Extract the [X, Y] coordinate from the center of the cell holding the provided text.  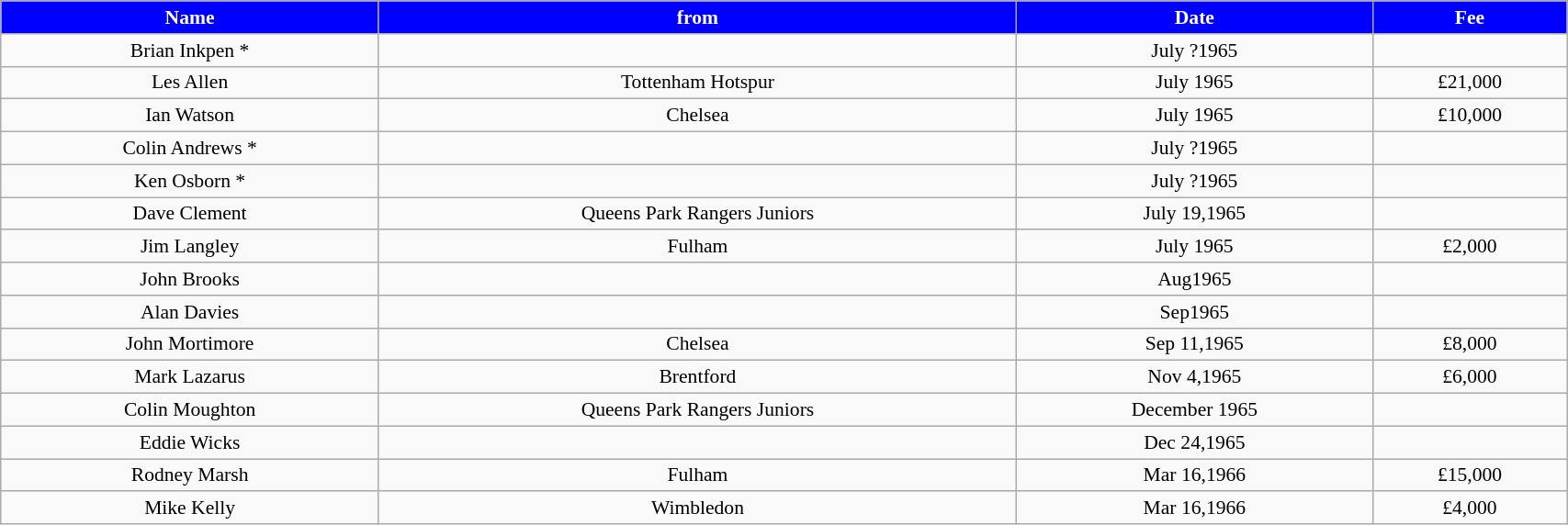
Rodney Marsh [190, 475]
Alan Davies [190, 312]
John Mortimore [190, 344]
Name [190, 17]
£15,000 [1470, 475]
£4,000 [1470, 508]
Colin Andrews * [190, 149]
from [697, 17]
£2,000 [1470, 247]
Dec 24,1965 [1194, 442]
Ken Osborn * [190, 181]
Nov 4,1965 [1194, 377]
Sep 11,1965 [1194, 344]
Date [1194, 17]
Les Allen [190, 83]
Tottenham Hotspur [697, 83]
£8,000 [1470, 344]
Ian Watson [190, 116]
£21,000 [1470, 83]
Wimbledon [697, 508]
Sep1965 [1194, 312]
Dave Clement [190, 214]
July 19,1965 [1194, 214]
£10,000 [1470, 116]
Brentford [697, 377]
Mark Lazarus [190, 377]
Fee [1470, 17]
Eddie Wicks [190, 442]
December 1965 [1194, 410]
Mike Kelly [190, 508]
Colin Moughton [190, 410]
£6,000 [1470, 377]
Jim Langley [190, 247]
Aug1965 [1194, 279]
John Brooks [190, 279]
Brian Inkpen * [190, 50]
